Provide the (x, y) coordinate of the cell's center where the given text is located.  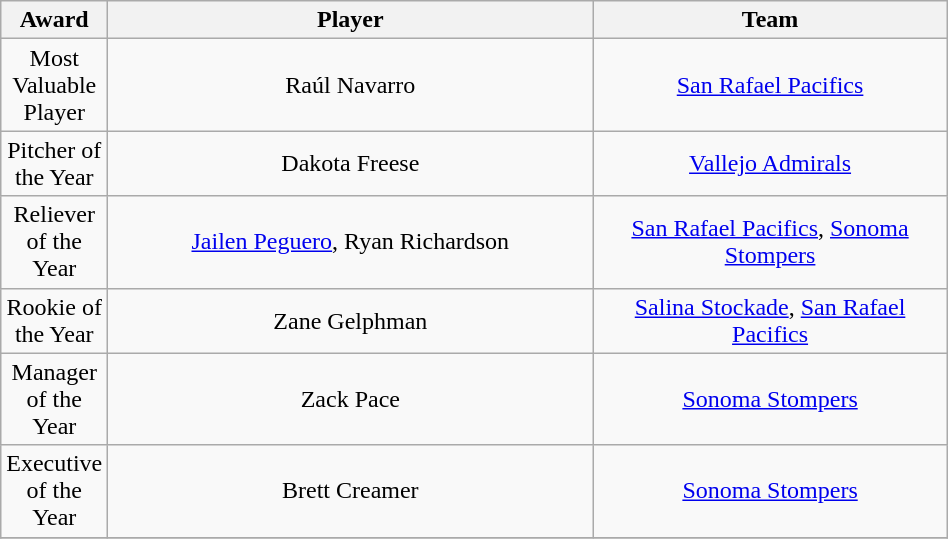
Rookie of the Year (54, 320)
Salina Stockade, San Rafael Pacifics (770, 320)
Zane Gelphman (350, 320)
San Rafael Pacifics (770, 85)
Jailen Peguero, Ryan Richardson (350, 242)
Reliever of the Year (54, 242)
Executive of the Year (54, 491)
Brett Creamer (350, 491)
San Rafael Pacifics, Sonoma Stompers (770, 242)
Team (770, 20)
Manager of the Year (54, 399)
Dakota Freese (350, 164)
Pitcher of the Year (54, 164)
Most Valuable Player (54, 85)
Zack Pace (350, 399)
Player (350, 20)
Vallejo Admirals (770, 164)
Raúl Navarro (350, 85)
Award (54, 20)
